Determine the (X, Y) coordinate at the center of the cell enclosing the given text.  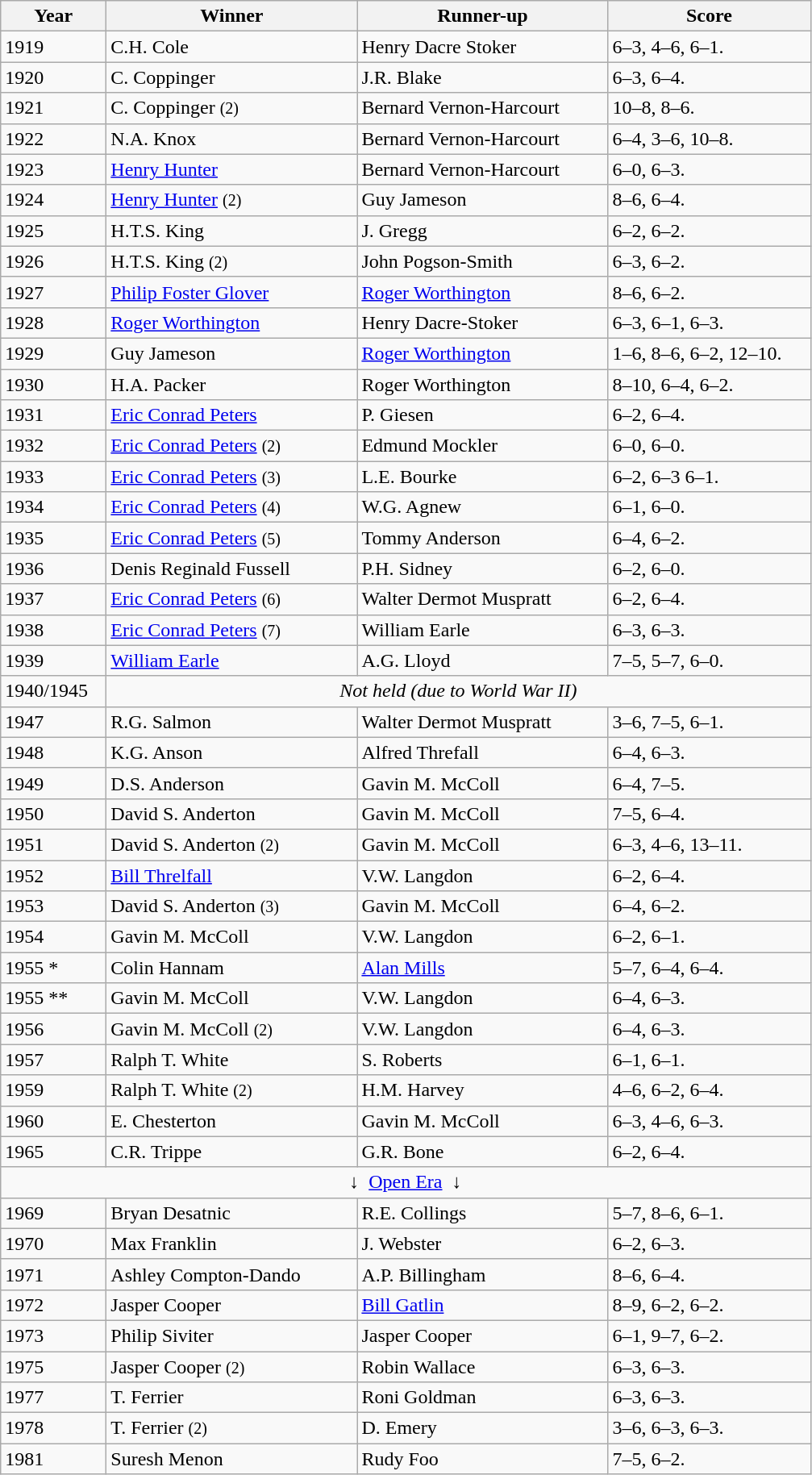
1955 * (53, 968)
6–3, 6–4. (710, 77)
H.T.S. King (232, 231)
1957 (53, 1060)
Philip Siviter (232, 1335)
1926 (53, 261)
John Pogson-Smith (482, 261)
Max Franklin (232, 1244)
D. Emery (482, 1428)
6–0, 6–3. (710, 169)
1935 (53, 538)
David S. Anderton (2) (232, 844)
K.G. Anson (232, 752)
Philip Foster Glover (232, 292)
Eric Conrad Peters (3) (232, 477)
1920 (53, 77)
1925 (53, 231)
H.M. Harvey (482, 1090)
D.S. Anderson (232, 783)
1939 (53, 660)
Henry Dacre-Stoker (482, 323)
C. Coppinger (232, 77)
1947 (53, 722)
S. Roberts (482, 1060)
Eric Conrad Peters (7) (232, 630)
Bryan Desatnic (232, 1213)
6–3, 4–6, 13–11. (710, 844)
1975 (53, 1367)
Jasper Cooper (2) (232, 1367)
Eric Conrad Peters (6) (232, 599)
1927 (53, 292)
1950 (53, 814)
Suresh Menon (232, 1459)
3–6, 7–5, 6–1. (710, 722)
1924 (53, 200)
G.R. Bone (482, 1152)
C.H. Cole (232, 47)
1949 (53, 783)
1–6, 8–6, 6–2, 12–10. (710, 353)
1922 (53, 139)
Henry Hunter (2) (232, 200)
6–2, 6–1. (710, 937)
Gavin M. McColl (2) (232, 1029)
7–5, 6–2. (710, 1459)
8–10, 6–4, 6–2. (710, 385)
Alfred Threfall (482, 752)
6–4, 7–5. (710, 783)
1940/1945 (53, 691)
6–4, 3–6, 10–8. (710, 139)
1959 (53, 1090)
A.G. Lloyd (482, 660)
1933 (53, 477)
8–9, 6–2, 6–2. (710, 1305)
6–3, 6–2. (710, 261)
H.A. Packer (232, 385)
W.G. Agnew (482, 507)
Colin Hannam (232, 968)
Robin Wallace (482, 1367)
R.E. Collings (482, 1213)
1929 (53, 353)
Rudy Foo (482, 1459)
1970 (53, 1244)
1952 (53, 875)
1954 (53, 937)
5–7, 8–6, 6–1. (710, 1213)
1977 (53, 1398)
5–7, 6–4, 6–4. (710, 968)
T. Ferrier (2) (232, 1428)
1937 (53, 599)
H.T.S. King (2) (232, 261)
Bill Threlfall (232, 875)
1932 (53, 446)
1978 (53, 1428)
Alan Mills (482, 968)
1969 (53, 1213)
P.H. Sidney (482, 569)
4–6, 6–2, 6–4. (710, 1090)
N.A. Knox (232, 139)
1931 (53, 415)
Eric Conrad Peters (4) (232, 507)
Edmund Mockler (482, 446)
L.E. Bourke (482, 477)
7–5, 6–4. (710, 814)
1965 (53, 1152)
Ashley Compton-Dando (232, 1274)
Not held (due to World War II) (458, 691)
10–8, 8–6. (710, 108)
J. Gregg (482, 231)
Tommy Anderson (482, 538)
Eric Conrad Peters (5) (232, 538)
1936 (53, 569)
Year (53, 16)
E. Chesterton (232, 1121)
Bill Gatlin (482, 1305)
Eric Conrad Peters (2) (232, 446)
6–2, 6–3. (710, 1244)
R.G. Salmon (232, 722)
P. Giesen (482, 415)
Henry Dacre Stoker (482, 47)
1934 (53, 507)
6–2, 6–3 6–1. (710, 477)
A.P. Billingham (482, 1274)
1938 (53, 630)
6–1, 6–1. (710, 1060)
1928 (53, 323)
6–1, 9–7, 6–2. (710, 1335)
1955 ** (53, 998)
T. Ferrier (232, 1398)
Roni Goldman (482, 1398)
1948 (53, 752)
1971 (53, 1274)
Henry Hunter (232, 169)
J. Webster (482, 1244)
1951 (53, 844)
1930 (53, 385)
3–6, 6–3, 6–3. (710, 1428)
Runner-up (482, 16)
6–0, 6–0. (710, 446)
1953 (53, 906)
1981 (53, 1459)
David S. Anderton (232, 814)
Denis Reginald Fussell (232, 569)
David S. Anderton (3) (232, 906)
↓ Open Era ↓ (406, 1182)
Eric Conrad Peters (232, 415)
6–3, 4–6, 6–1. (710, 47)
C.R. Trippe (232, 1152)
7–5, 5–7, 6–0. (710, 660)
Ralph T. White (232, 1060)
1919 (53, 47)
8–6, 6–2. (710, 292)
Winner (232, 16)
1921 (53, 108)
6–3, 4–6, 6–3. (710, 1121)
1923 (53, 169)
J.R. Blake (482, 77)
6–2, 6–2. (710, 231)
1960 (53, 1121)
6–3, 6–1, 6–3. (710, 323)
C. Coppinger (2) (232, 108)
1956 (53, 1029)
1972 (53, 1305)
6–1, 6–0. (710, 507)
6–2, 6–0. (710, 569)
Ralph T. White (2) (232, 1090)
Score (710, 16)
1973 (53, 1335)
